Locate the cell with the specified text and output its [x, y] center coordinate. 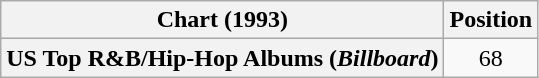
Chart (1993) [222, 20]
US Top R&B/Hip-Hop Albums (Billboard) [222, 58]
Position [491, 20]
68 [491, 58]
